Capture the cell that displays the provided text and extract its (X, Y) central coordinate. 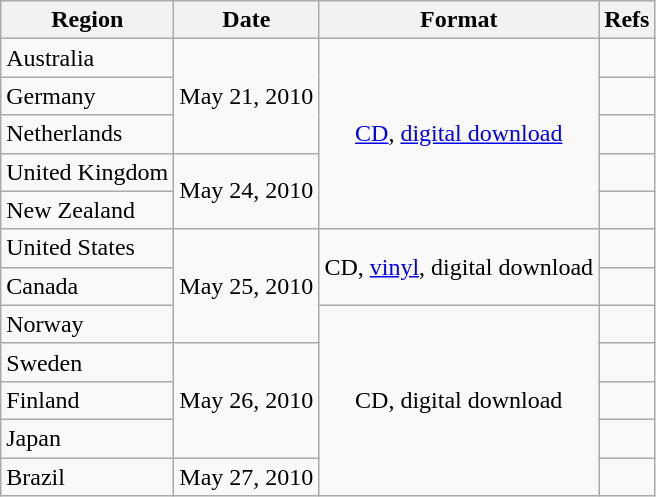
Date (246, 20)
United States (88, 248)
Australia (88, 58)
Norway (88, 324)
New Zealand (88, 210)
Finland (88, 400)
Sweden (88, 362)
Format (459, 20)
May 26, 2010 (246, 400)
Brazil (88, 477)
Japan (88, 438)
Refs (627, 20)
United Kingdom (88, 172)
May 27, 2010 (246, 477)
May 21, 2010 (246, 96)
May 25, 2010 (246, 286)
Region (88, 20)
Netherlands (88, 134)
Germany (88, 96)
Canada (88, 286)
May 24, 2010 (246, 191)
CD, vinyl, digital download (459, 267)
